Locate the cell with the specified text and output its [X, Y] center coordinate. 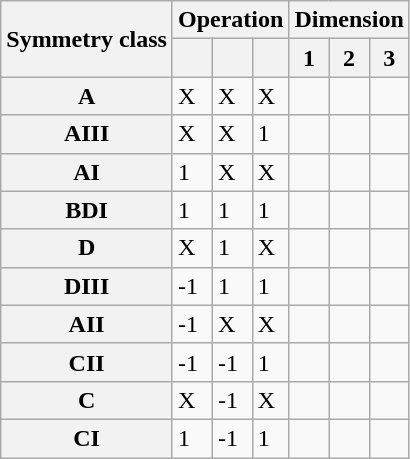
AII [87, 324]
2 [349, 58]
A [87, 96]
AIII [87, 134]
Dimension [349, 20]
Operation [230, 20]
BDI [87, 210]
C [87, 400]
AI [87, 172]
Symmetry class [87, 39]
CII [87, 362]
CI [87, 438]
D [87, 248]
3 [389, 58]
DIII [87, 286]
